Return (x, y) of the center of cell containing provided text 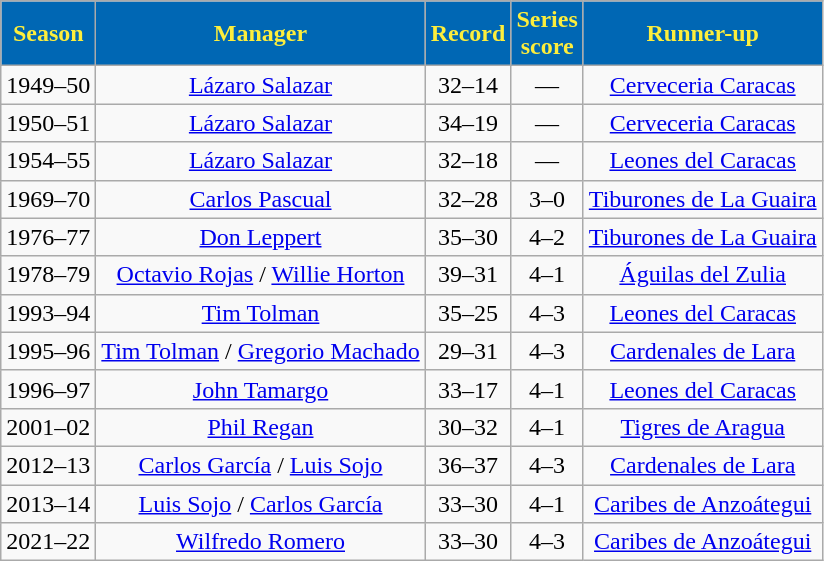
2001–02 (48, 427)
Runner-up (702, 34)
Luis Sojo / Carlos García (260, 503)
1949–50 (48, 85)
Tim Tolman (260, 313)
1996–97 (48, 389)
Tigres de Aragua (702, 427)
1950–51 (48, 123)
Phil Regan (260, 427)
30–32 (468, 427)
3–0 (547, 199)
29–31 (468, 351)
Season (48, 34)
Carlos García / Luis Sojo (260, 465)
1976–77 (48, 237)
39–31 (468, 275)
Tim Tolman / Gregorio Machado (260, 351)
35–25 (468, 313)
Octavio Rojas / Willie Horton (260, 275)
Wilfredo Romero (260, 542)
35–30 (468, 237)
1993–94 (48, 313)
1969–70 (48, 199)
1995–96 (48, 351)
33–17 (468, 389)
34–19 (468, 123)
1978–79 (48, 275)
2013–14 (48, 503)
Seriesscore (547, 34)
2012–13 (48, 465)
1954–55 (48, 161)
36–37 (468, 465)
Águilas del Zulia (702, 275)
32–14 (468, 85)
Carlos Pascual (260, 199)
John Tamargo (260, 389)
Don Leppert (260, 237)
Manager (260, 34)
Record (468, 34)
2021–22 (48, 542)
32–18 (468, 161)
4–2 (547, 237)
32–28 (468, 199)
